Return [x, y] of the center of cell containing provided text 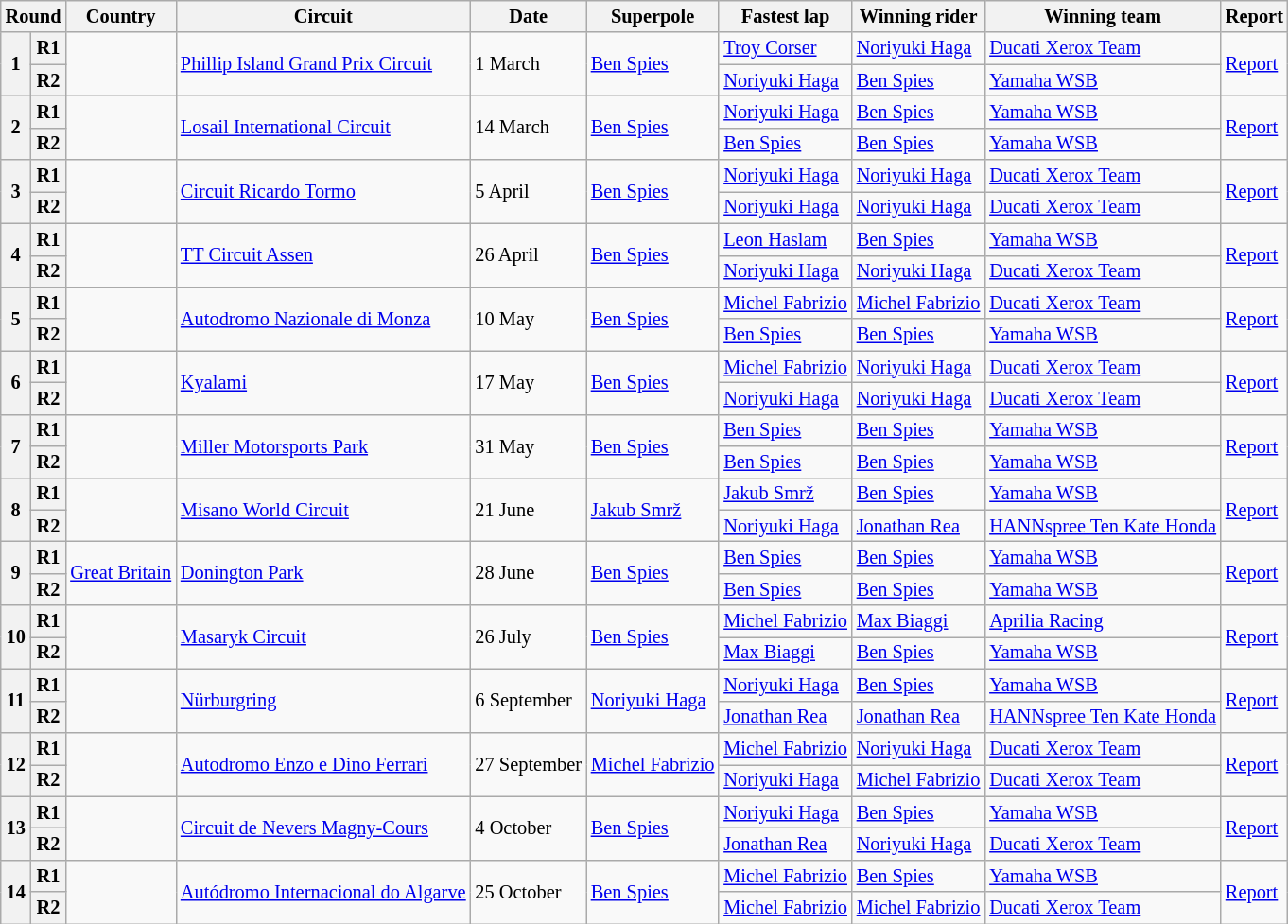
Masaryk Circuit [323, 637]
5 [16, 318]
14 March [529, 127]
1 March [529, 64]
21 June [529, 509]
8 [16, 509]
1 [16, 64]
5 April [529, 191]
Autodromo Nazionale di Monza [323, 318]
Date [529, 16]
Autódromo Internacional do Algarve [323, 891]
6 September [529, 700]
4 October [529, 828]
Kyalami [323, 382]
25 October [529, 891]
Round [34, 16]
Nürburgring [323, 700]
Donington Park [323, 573]
6 [16, 382]
Superpole [653, 16]
10 May [529, 318]
3 [16, 191]
2 [16, 127]
Aprilia Racing [1103, 621]
Fastest lap [785, 16]
Circuit [323, 16]
27 September [529, 764]
4 [16, 255]
Autodromo Enzo e Dino Ferrari [323, 764]
Winning rider [918, 16]
28 June [529, 573]
7 [16, 446]
17 May [529, 382]
TT Circuit Assen [323, 255]
Phillip Island Grand Prix Circuit [323, 64]
Misano World Circuit [323, 509]
Winning team [1103, 16]
Circuit de Nevers Magny-Cours [323, 828]
13 [16, 828]
31 May [529, 446]
Troy Corser [785, 48]
Country [121, 16]
26 April [529, 255]
Great Britain [121, 573]
11 [16, 700]
Circuit Ricardo Tormo [323, 191]
Miller Motorsports Park [323, 446]
Losail International Circuit [323, 127]
9 [16, 573]
12 [16, 764]
26 July [529, 637]
10 [16, 637]
Leon Haslam [785, 239]
14 [16, 891]
